Identify which cell holds the provided text, then report its (x, y) central coordinate. 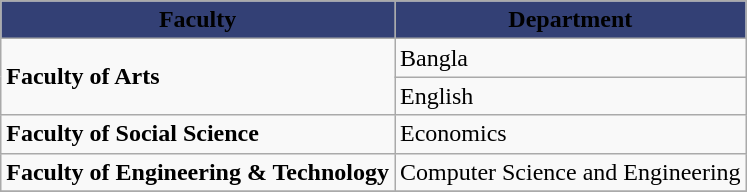
Bangla (570, 58)
Faculty of Engineering & Technology (198, 172)
Computer Science and Engineering (570, 172)
Faculty of Social Science (198, 134)
Faculty of Arts (198, 77)
Department (570, 20)
English (570, 96)
Economics (570, 134)
Faculty (198, 20)
